For the text-containing cell, return its midpoint in (X, Y) coordinate format. 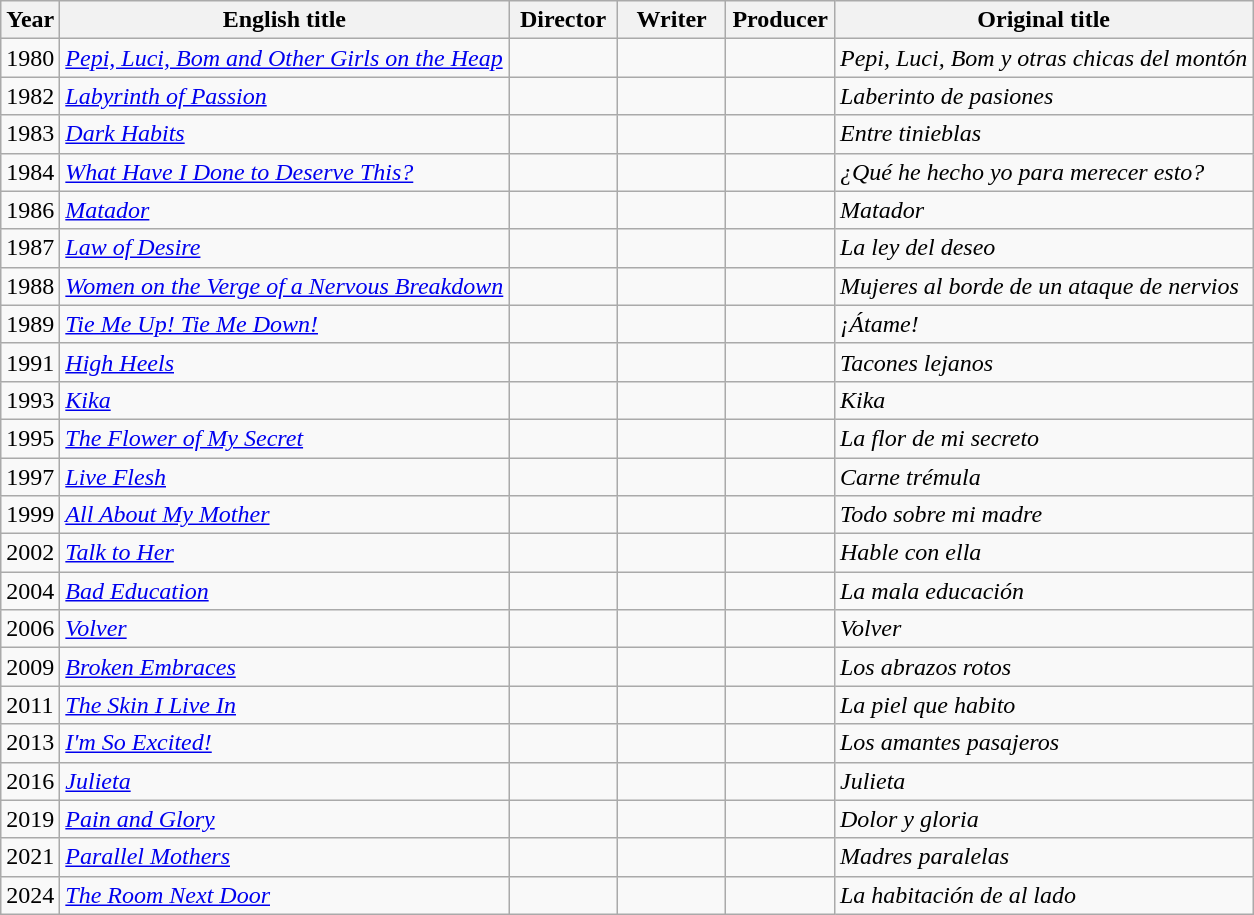
2013 (30, 743)
1988 (30, 286)
The Room Next Door (284, 895)
Madres paralelas (1043, 857)
La habitación de al lado (1043, 895)
1986 (30, 210)
Talk to Her (284, 553)
2016 (30, 781)
Pain and Glory (284, 819)
Live Flesh (284, 477)
Carne trémula (1043, 477)
2024 (30, 895)
Labyrinth of Passion (284, 96)
1989 (30, 324)
1982 (30, 96)
The Flower of My Secret (284, 438)
1991 (30, 362)
Mujeres al borde de un ataque de nervios (1043, 286)
2006 (30, 629)
1984 (30, 172)
Parallel Mothers (284, 857)
1997 (30, 477)
English title (284, 20)
All About My Mother (284, 515)
La ley del deseo (1043, 248)
Law of Desire (284, 248)
High Heels (284, 362)
Tacones lejanos (1043, 362)
1980 (30, 58)
1987 (30, 248)
Todo sobre mi madre (1043, 515)
Tie Me Up! Tie Me Down! (284, 324)
Producer (780, 20)
Entre tinieblas (1043, 134)
2002 (30, 553)
2011 (30, 705)
Pepi, Luci, Bom and Other Girls on the Heap (284, 58)
2004 (30, 591)
What Have I Done to Deserve This? (284, 172)
1993 (30, 400)
I'm So Excited! (284, 743)
The Skin I Live In (284, 705)
Broken Embraces (284, 667)
Director (564, 20)
¡Átame! (1043, 324)
La flor de mi secreto (1043, 438)
1983 (30, 134)
Los amantes pasajeros (1043, 743)
Bad Education (284, 591)
Dark Habits (284, 134)
La piel que habito (1043, 705)
Los abrazos rotos (1043, 667)
Pepi, Luci, Bom y otras chicas del montón (1043, 58)
Year (30, 20)
Dolor y gloria (1043, 819)
Original title (1043, 20)
1999 (30, 515)
Writer (672, 20)
1995 (30, 438)
Laberinto de pasiones (1043, 96)
La mala educación (1043, 591)
2009 (30, 667)
¿Qué he hecho yo para merecer esto? (1043, 172)
2021 (30, 857)
Women on the Verge of a Nervous Breakdown (284, 286)
Hable con ella (1043, 553)
2019 (30, 819)
